Find where the given text appears and provide that cell's center as (x, y) coordinate. 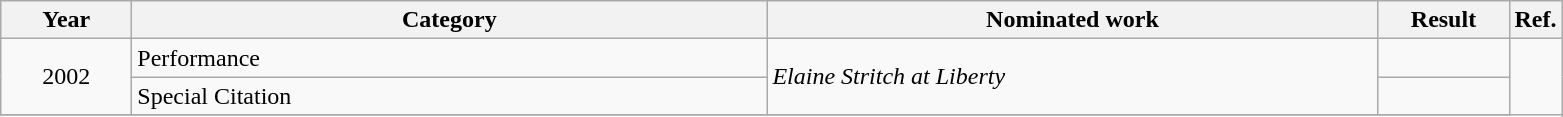
Performance (450, 58)
Special Citation (450, 96)
2002 (66, 77)
Year (66, 20)
Nominated work (1072, 20)
Result (1444, 20)
Elaine Stritch at Liberty (1072, 77)
Category (450, 20)
Ref. (1536, 20)
